Extract the (X, Y) coordinate from the center of the cell holding the provided text.  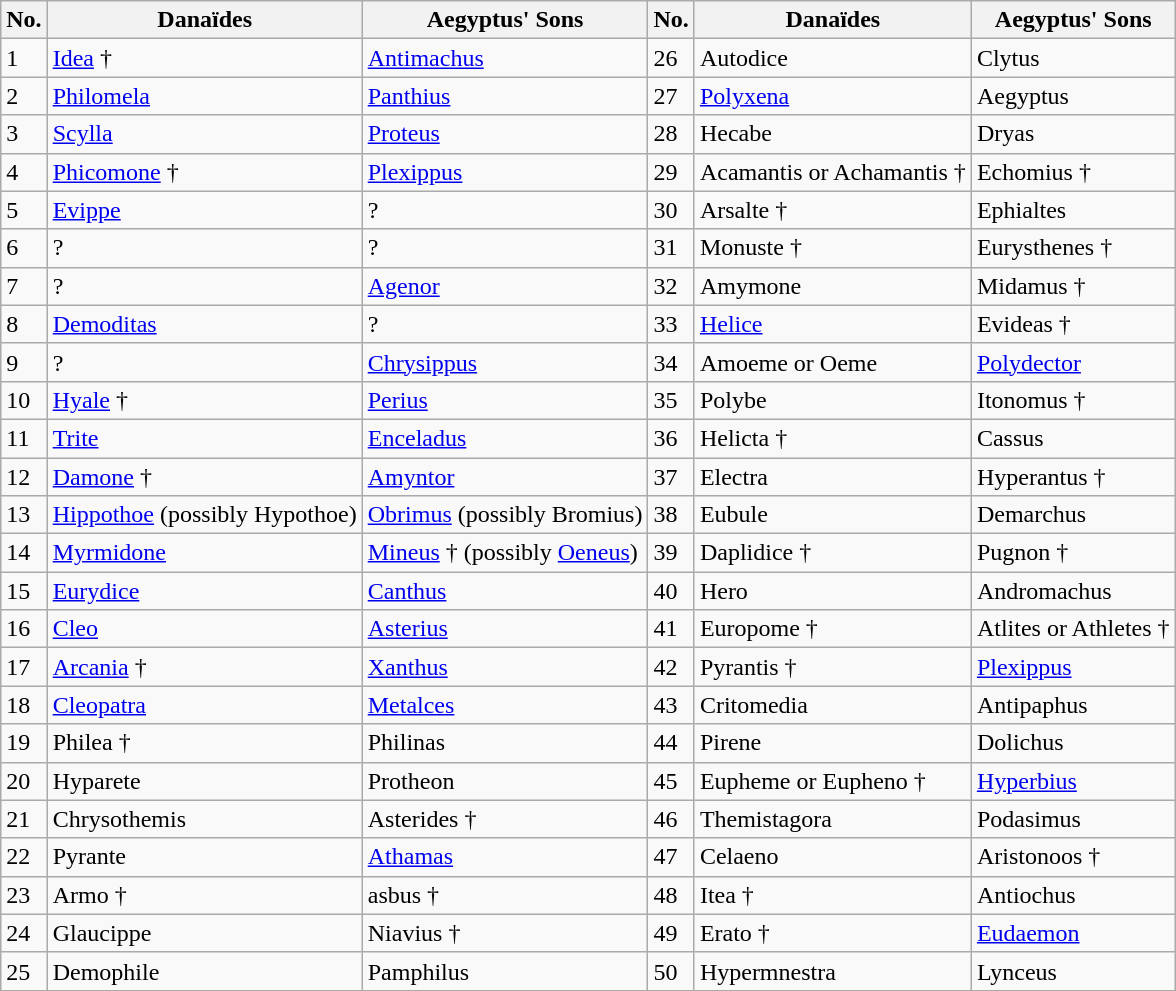
31 (671, 248)
Atlites or Athletes † (1073, 629)
Itea † (832, 895)
Philomela (204, 96)
Eubule (832, 515)
Eudaemon (1073, 933)
22 (24, 857)
44 (671, 743)
Hyparete (204, 781)
Pyrante (204, 857)
12 (24, 477)
Demoditas (204, 324)
Phicomone † (204, 172)
Idea † (204, 58)
Arcania † (204, 667)
5 (24, 210)
19 (24, 743)
1 (24, 58)
Andromachus (1073, 591)
Amyntor (505, 477)
Proteus (505, 134)
Scylla (204, 134)
Celaeno (832, 857)
Demophile (204, 971)
Polydector (1073, 362)
Myrmidone (204, 553)
Clytus (1073, 58)
Aegyptus (1073, 96)
Cassus (1073, 438)
32 (671, 286)
40 (671, 591)
Asterides † (505, 819)
Monuste † (832, 248)
Helicta † (832, 438)
Helice (832, 324)
Eurydice (204, 591)
24 (24, 933)
Philea † (204, 743)
35 (671, 400)
15 (24, 591)
Obrimus (possibly Bromius) (505, 515)
Antiochus (1073, 895)
Chrysothemis (204, 819)
10 (24, 400)
Damone † (204, 477)
Eurysthenes † (1073, 248)
Asterius (505, 629)
Hecabe (832, 134)
50 (671, 971)
Evippe (204, 210)
Acamantis or Achamantis † (832, 172)
Philinas (505, 743)
43 (671, 705)
38 (671, 515)
39 (671, 553)
Ephialtes (1073, 210)
6 (24, 248)
Europome † (832, 629)
Pirene (832, 743)
Xanthus (505, 667)
Critomedia (832, 705)
Daplidice † (832, 553)
Pugnon † (1073, 553)
7 (24, 286)
46 (671, 819)
Niavius † (505, 933)
Hero (832, 591)
42 (671, 667)
Amoeme or Oeme (832, 362)
Glaucippe (204, 933)
Erato † (832, 933)
Hippothoe (possibly Hypothoe) (204, 515)
9 (24, 362)
47 (671, 857)
Chrysippus (505, 362)
Dolichus (1073, 743)
18 (24, 705)
Cleopatra (204, 705)
Polybe (832, 400)
Pyrantis † (832, 667)
26 (671, 58)
Cleo (204, 629)
Canthus (505, 591)
Agenor (505, 286)
Themistagora (832, 819)
Protheon (505, 781)
17 (24, 667)
37 (671, 477)
36 (671, 438)
Electra (832, 477)
Evideas † (1073, 324)
Hyperbius (1073, 781)
Midamus † (1073, 286)
Antimachus (505, 58)
Lynceus (1073, 971)
Athamas (505, 857)
Podasimus (1073, 819)
49 (671, 933)
Armo † (204, 895)
34 (671, 362)
Polyxena (832, 96)
45 (671, 781)
Arsalte † (832, 210)
2 (24, 96)
29 (671, 172)
Panthius (505, 96)
23 (24, 895)
4 (24, 172)
30 (671, 210)
28 (671, 134)
Eupheme or Eupheno † (832, 781)
27 (671, 96)
Antipaphus (1073, 705)
13 (24, 515)
Mineus † (possibly Oeneus) (505, 553)
Hyperantus † (1073, 477)
Enceladus (505, 438)
Itonomus † (1073, 400)
21 (24, 819)
Aristonoos † (1073, 857)
Dryas (1073, 134)
Amymone (832, 286)
Perius (505, 400)
14 (24, 553)
16 (24, 629)
Hyale † (204, 400)
20 (24, 781)
asbus † (505, 895)
41 (671, 629)
Autodice (832, 58)
Metalces (505, 705)
25 (24, 971)
Hypermnestra (832, 971)
Demarchus (1073, 515)
3 (24, 134)
8 (24, 324)
11 (24, 438)
48 (671, 895)
33 (671, 324)
Echomius † (1073, 172)
Trite (204, 438)
Pamphilus (505, 971)
